Extract the (X, Y) coordinate from the center of the cell holding the provided text.  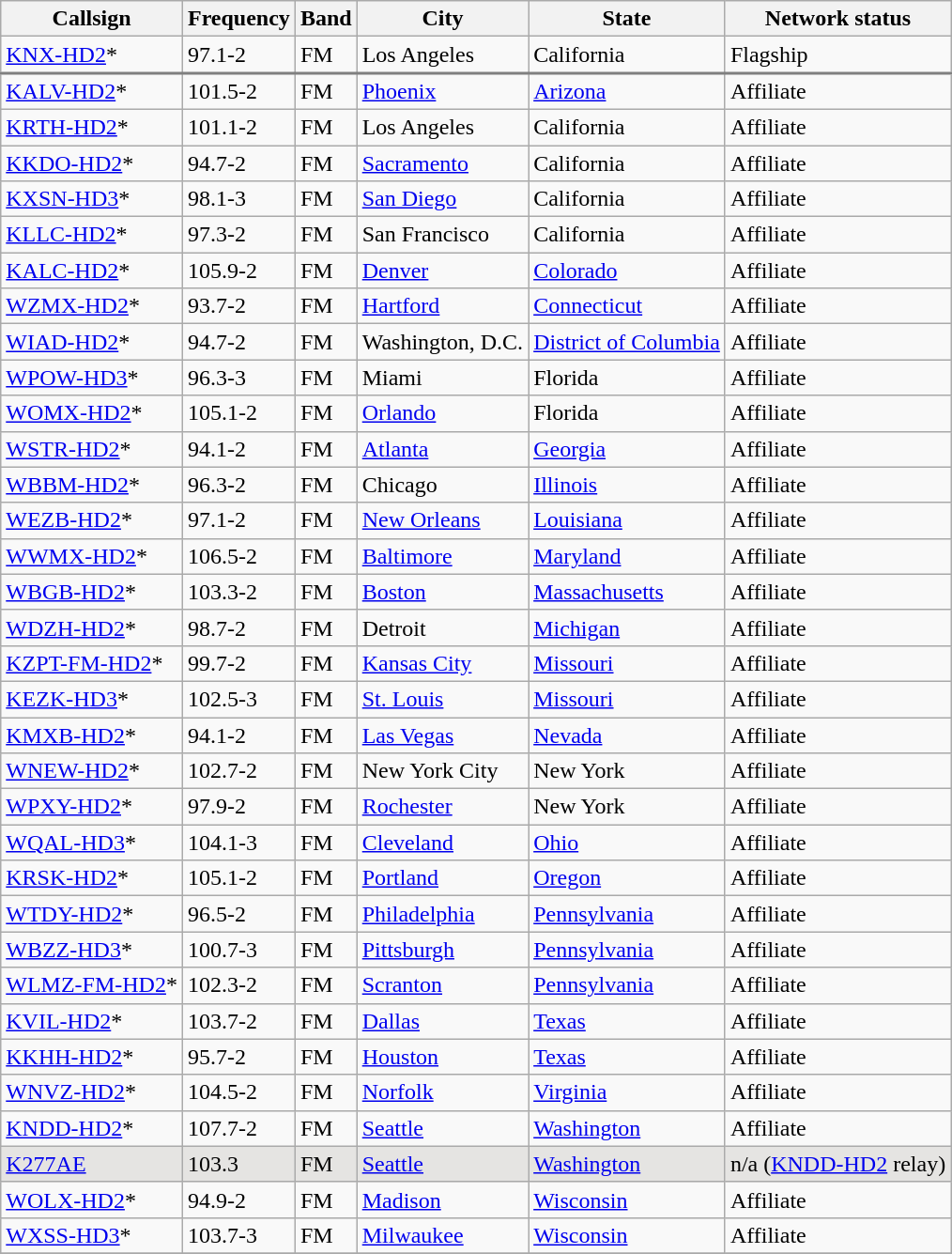
K277AE (92, 1164)
Virginia (627, 1092)
San Diego (442, 199)
WXSS-HD3* (92, 1235)
96.3-3 (238, 378)
102.5-3 (238, 699)
98.7-2 (238, 627)
Maryland (627, 556)
Hartford (442, 306)
104.1-3 (238, 843)
102.3-2 (238, 985)
103.3 (238, 1164)
Frequency (238, 19)
Michigan (627, 627)
Boston (442, 592)
102.7-2 (238, 771)
101.1-2 (238, 127)
Louisiana (627, 520)
Massachusetts (627, 592)
KALC-HD2* (92, 271)
Las Vegas (442, 735)
Sacramento (442, 163)
Callsign (92, 19)
KKDO-HD2* (92, 163)
WZMX-HD2* (92, 306)
Atlanta (442, 449)
n/a (KNDD-HD2 relay) (837, 1164)
KNX-HD2* (92, 54)
Portland (442, 878)
WLMZ-FM-HD2* (92, 985)
107.7-2 (238, 1128)
Washington, D.C. (442, 342)
105.9-2 (238, 271)
New York City (442, 771)
Baltimore (442, 556)
WWMX-HD2* (92, 556)
District of Columbia (627, 342)
KVIL-HD2* (92, 1021)
Illinois (627, 485)
Miami (442, 378)
Pittsburgh (442, 950)
State (627, 19)
WIAD-HD2* (92, 342)
KNDD-HD2* (92, 1128)
WDZH-HD2* (92, 627)
WBGB-HD2* (92, 592)
Norfolk (442, 1092)
Connecticut (627, 306)
103.7-2 (238, 1021)
98.1-3 (238, 199)
Detroit (442, 627)
KKHH-HD2* (92, 1057)
KRSK-HD2* (92, 878)
Oregon (627, 878)
96.5-2 (238, 914)
Flagship (837, 54)
WBBM-HD2* (92, 485)
Band (326, 19)
Colorado (627, 271)
Houston (442, 1057)
103.7-3 (238, 1235)
Madison (442, 1200)
Arizona (627, 92)
Philadelphia (442, 914)
Scranton (442, 985)
WQAL-HD3* (92, 843)
KMXB-HD2* (92, 735)
WNVZ-HD2* (92, 1092)
City (442, 19)
KALV-HD2* (92, 92)
Rochester (442, 807)
Ohio (627, 843)
KLLC-HD2* (92, 235)
Georgia (627, 449)
Denver (442, 271)
94.9-2 (238, 1200)
101.5-2 (238, 92)
Nevada (627, 735)
Dallas (442, 1021)
Cleveland (442, 843)
WEZB-HD2* (92, 520)
WPOW-HD3* (92, 378)
100.7-3 (238, 950)
Kansas City (442, 663)
Phoenix (442, 92)
103.3-2 (238, 592)
St. Louis (442, 699)
KRTH-HD2* (92, 127)
WSTR-HD2* (92, 449)
Milwaukee (442, 1235)
KXSN-HD3* (92, 199)
KEZK-HD3* (92, 699)
WOLX-HD2* (92, 1200)
San Francisco (442, 235)
WOMX-HD2* (92, 413)
WNEW-HD2* (92, 771)
97.3-2 (238, 235)
Chicago (442, 485)
Orlando (442, 413)
Network status (837, 19)
KZPT-FM-HD2* (92, 663)
97.9-2 (238, 807)
95.7-2 (238, 1057)
96.3-2 (238, 485)
WPXY-HD2* (92, 807)
99.7-2 (238, 663)
106.5-2 (238, 556)
104.5-2 (238, 1092)
New Orleans (442, 520)
WBZZ-HD3* (92, 950)
WTDY-HD2* (92, 914)
93.7-2 (238, 306)
